Find where the given text appears and provide that cell's center as [x, y] coordinate. 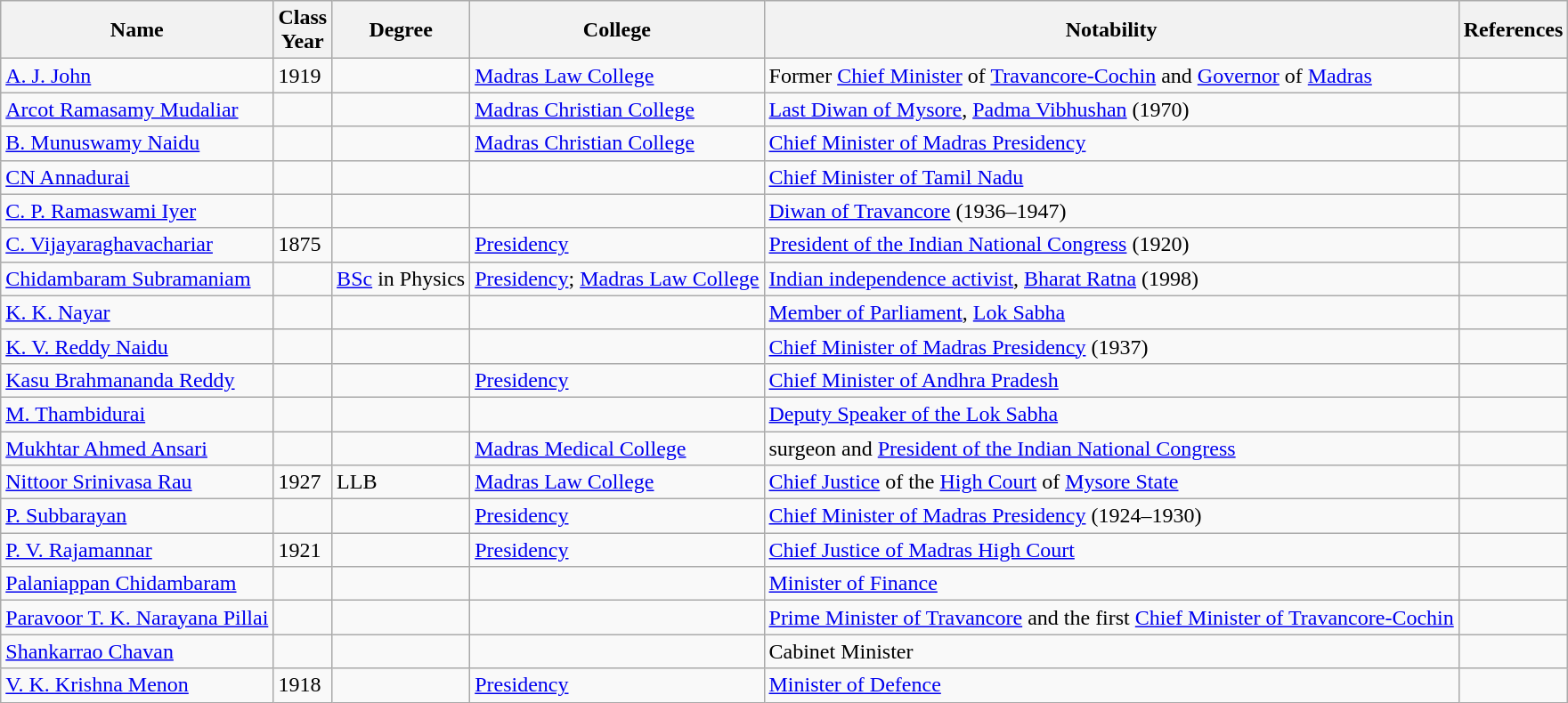
References [1514, 30]
Shankarrao Chavan [137, 651]
Prime Minister of Travancore and the first Chief Minister of Travancore-Cochin [1111, 618]
Cabinet Minister [1111, 651]
K. K. Nayar [137, 312]
M. Thambidurai [137, 414]
Kasu Brahmananda Reddy [137, 380]
1927 [303, 482]
P. Subbarayan [137, 516]
Chief Minister of Tamil Nadu [1111, 177]
Palaniappan Chidambaram [137, 584]
College [617, 30]
1918 [303, 685]
Deputy Speaker of the Lok Sabha [1111, 414]
Indian independence activist, Bharat Ratna (1998) [1111, 279]
Chief Minister of Andhra Pradesh [1111, 380]
CN Annadurai [137, 177]
Name [137, 30]
Chief Justice of Madras High Court [1111, 550]
LLB [401, 482]
Degree [401, 30]
Chief Minister of Madras Presidency [1111, 143]
Chief Minister of Madras Presidency (1937) [1111, 346]
President of the Indian National Congress (1920) [1111, 245]
C. P. Ramaswami Iyer [137, 211]
Former Chief Minister of Travancore-Cochin and Governor of Madras [1111, 76]
Paravoor T. K. Narayana Pillai [137, 618]
Chief Justice of the High Court of Mysore State [1111, 482]
A. J. John [137, 76]
1921 [303, 550]
Notability [1111, 30]
P. V. Rajamannar [137, 550]
Diwan of Travancore (1936–1947) [1111, 211]
B. Munuswamy Naidu [137, 143]
V. K. Krishna Menon [137, 685]
Presidency; Madras Law College [617, 279]
1875 [303, 245]
BSc in Physics [401, 279]
1919 [303, 76]
Madras Medical College [617, 448]
C. Vijayaraghavachariar [137, 245]
Chidambaram Subramaniam [137, 279]
ClassYear [303, 30]
Nittoor Srinivasa Rau [137, 482]
Chief Minister of Madras Presidency (1924–1930) [1111, 516]
Minister of Finance [1111, 584]
K. V. Reddy Naidu [137, 346]
Last Diwan of Mysore, Padma Vibhushan (1970) [1111, 109]
Arcot Ramasamy Mudaliar [137, 109]
Member of Parliament, Lok Sabha [1111, 312]
Minister of Defence [1111, 685]
Mukhtar Ahmed Ansari [137, 448]
surgeon and President of the Indian National Congress [1111, 448]
